Return (X, Y) of the center of cell containing provided text 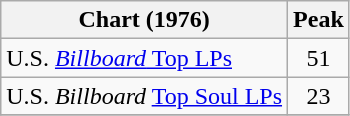
U.S. Billboard Top Soul LPs (144, 96)
Chart (1976) (144, 20)
Peak (319, 20)
23 (319, 96)
51 (319, 58)
U.S. Billboard Top LPs (144, 58)
